For the text-containing cell, return its midpoint in (x, y) coordinate format. 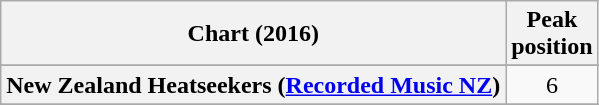
New Zealand Heatseekers (Recorded Music NZ) (254, 85)
6 (552, 85)
Peak position (552, 34)
Chart (2016) (254, 34)
